Capture the cell that displays the provided text and extract its (X, Y) central coordinate. 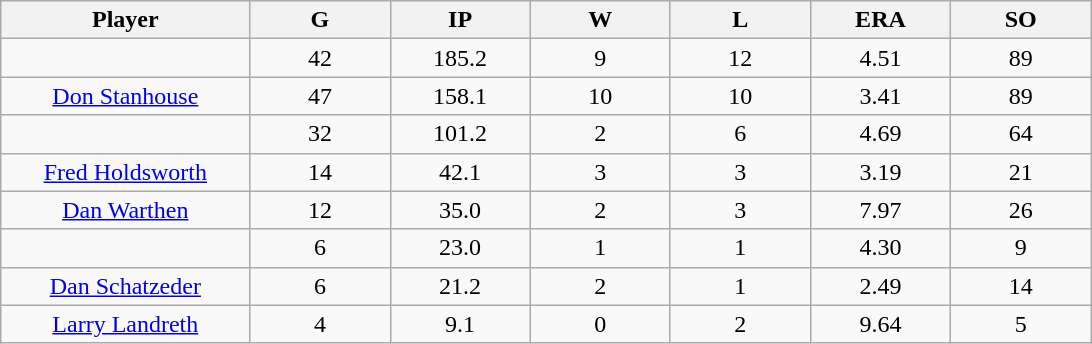
SO (1021, 20)
21.2 (460, 286)
42 (320, 58)
4 (320, 324)
Fred Holdsworth (126, 172)
26 (1021, 210)
32 (320, 134)
158.1 (460, 96)
23.0 (460, 248)
47 (320, 96)
9.64 (880, 324)
4.51 (880, 58)
0 (600, 324)
Larry Landreth (126, 324)
21 (1021, 172)
4.30 (880, 248)
101.2 (460, 134)
5 (1021, 324)
3.41 (880, 96)
9.1 (460, 324)
Player (126, 20)
W (600, 20)
35.0 (460, 210)
64 (1021, 134)
Don Stanhouse (126, 96)
4.69 (880, 134)
Dan Schatzeder (126, 286)
ERA (880, 20)
2.49 (880, 286)
L (740, 20)
Dan Warthen (126, 210)
G (320, 20)
3.19 (880, 172)
42.1 (460, 172)
185.2 (460, 58)
IP (460, 20)
7.97 (880, 210)
